Return [X, Y] of the center of cell containing provided text 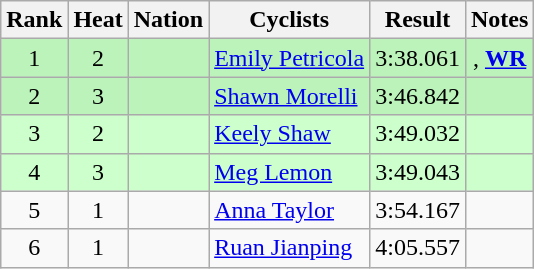
4 [34, 172]
Notes [499, 20]
Nation [168, 20]
Rank [34, 20]
4:05.557 [418, 248]
Shawn Morelli [290, 96]
Heat [98, 20]
6 [34, 248]
, WR [499, 58]
Result [418, 20]
3:46.842 [418, 96]
3:49.043 [418, 172]
3:49.032 [418, 134]
Anna Taylor [290, 210]
Meg Lemon [290, 172]
5 [34, 210]
3:54.167 [418, 210]
Cyclists [290, 20]
3:38.061 [418, 58]
Keely Shaw [290, 134]
Emily Petricola [290, 58]
Ruan Jianping [290, 248]
